Detect which cell encompasses the target text, then output its (X, Y) center coordinate. 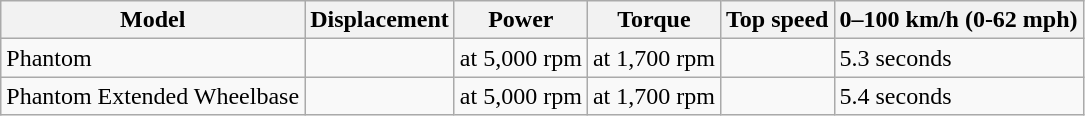
Torque (654, 20)
5.3 seconds (958, 58)
Model (153, 20)
Phantom Extended Wheelbase (153, 96)
Power (520, 20)
Top speed (777, 20)
0–100 km/h (0-62 mph) (958, 20)
Displacement (380, 20)
Phantom (153, 58)
5.4 seconds (958, 96)
